Identify which cell holds the provided text, then report its [X, Y] central coordinate. 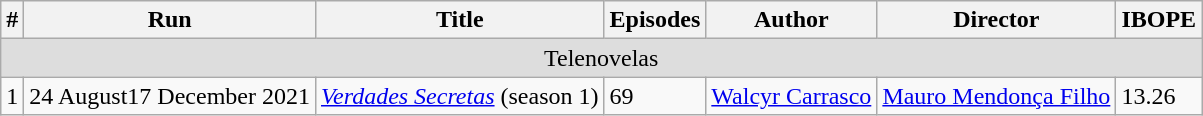
Mauro Mendonça Filho [996, 96]
Telenovelas [602, 58]
# [12, 20]
13.26 [1159, 96]
Walcyr Carrasco [792, 96]
Author [792, 20]
Verdades Secretas (season 1) [460, 96]
IBOPE [1159, 20]
24 August17 December 2021 [170, 96]
Episodes [655, 20]
Run [170, 20]
Title [460, 20]
69 [655, 96]
1 [12, 96]
Director [996, 20]
